Find where the given text appears and provide that cell's center as (X, Y) coordinate. 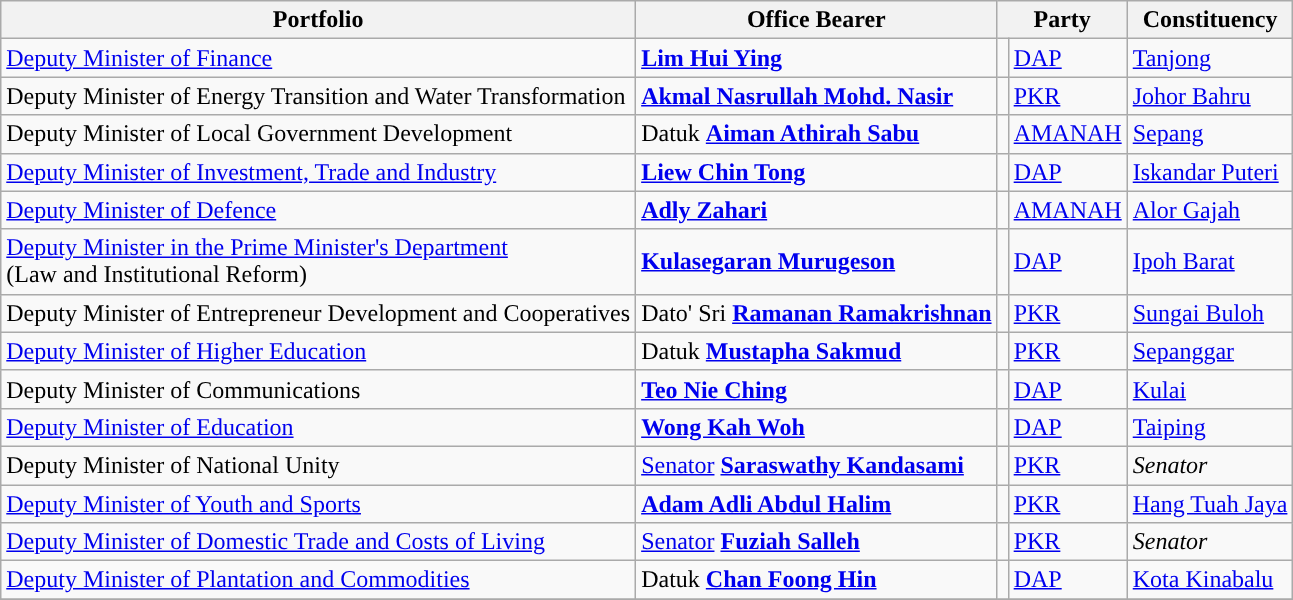
Alor Gajah (1210, 210)
Portfolio (318, 20)
Senator Fuziah Salleh (816, 542)
Deputy Minister of Finance (318, 58)
Sungai Buloh (1210, 313)
Sepang (1210, 134)
Deputy Minister of Local Government Development (318, 134)
Sepanggar (1210, 351)
Deputy Minister of Plantation and Commodities (318, 580)
Datuk Aiman Athirah Sabu (816, 134)
Iskandar Puteri (1210, 172)
Johor Bahru (1210, 96)
Adam Adli Abdul Halim (816, 503)
Deputy Minister of Investment, Trade and Industry (318, 172)
Deputy Minister of Entrepreneur Development and Cooperatives (318, 313)
Deputy Minister of Higher Education (318, 351)
Deputy Minister of Domestic Trade and Costs of Living (318, 542)
Adly Zahari (816, 210)
Deputy Minister of Youth and Sports (318, 503)
Dato' Sri Ramanan Ramakrishnan (816, 313)
Constituency (1210, 20)
Tanjong (1210, 58)
Party (1062, 20)
Kota Kinabalu (1210, 580)
Hang Tuah Jaya (1210, 503)
Datuk Mustapha Sakmud (816, 351)
Deputy Minister of Education (318, 427)
Akmal Nasrullah Mohd. Nasir (816, 96)
Office Bearer (816, 20)
Lim Hui Ying (816, 58)
Deputy Minister of Energy Transition and Water Transformation (318, 96)
Wong Kah Woh (816, 427)
Deputy Minister in the Prime Minister's Department(Law and Institutional Reform) (318, 262)
Teo Nie Ching (816, 389)
Kulasegaran Murugeson (816, 262)
Liew Chin Tong (816, 172)
Deputy Minister of Defence (318, 210)
Taiping (1210, 427)
Datuk Chan Foong Hin (816, 580)
Senator Saraswathy Kandasami (816, 465)
Ipoh Barat (1210, 262)
Deputy Minister of Communications (318, 389)
Kulai (1210, 389)
Deputy Minister of National Unity (318, 465)
